Scan for the cell matching the given text and deliver its (X, Y) coordinate at center. 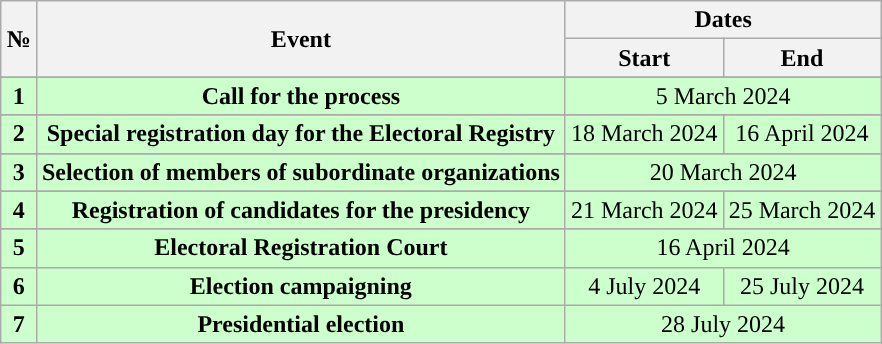
3 (18, 172)
Event (300, 39)
Call for the process (300, 96)
Electoral Registration Court (300, 248)
Registration of candidates for the presidency (300, 210)
4 (18, 210)
6 (18, 286)
25 March 2024 (802, 210)
4 July 2024 (644, 286)
25 July 2024 (802, 286)
Presidential election (300, 324)
Start (644, 58)
End (802, 58)
28 July 2024 (722, 324)
№ (18, 39)
5 March 2024 (722, 96)
2 (18, 134)
5 (18, 248)
7 (18, 324)
Selection of members of subordinate organizations (300, 172)
20 March 2024 (722, 172)
1 (18, 96)
18 March 2024 (644, 134)
21 March 2024 (644, 210)
Special registration day for the Electoral Registry (300, 134)
Dates (722, 20)
Election campaigning (300, 286)
